Scan for the cell matching the given text and deliver its (X, Y) coordinate at center. 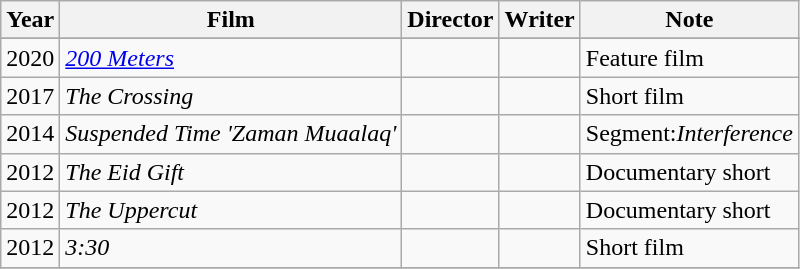
Film (231, 20)
Feature film (689, 58)
2020 (30, 58)
200 Meters (231, 58)
The Eid Gift (231, 172)
Note (689, 20)
2017 (30, 96)
3:30 (231, 248)
Suspended Time 'Zaman Muaalaq' (231, 134)
The Crossing (231, 96)
Year (30, 20)
The Uppercut (231, 210)
Segment:Interference (689, 134)
Director (450, 20)
Writer (540, 20)
2014 (30, 134)
